Search for the cell housing the specified text and yield its (X, Y) center coordinate. 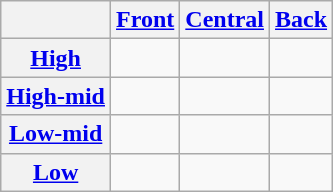
Back (302, 20)
High (56, 58)
High-mid (56, 96)
Front (146, 20)
Low (56, 172)
Low-mid (56, 134)
Central (225, 20)
